Find where the given text appears and provide that cell's center as [X, Y] coordinate. 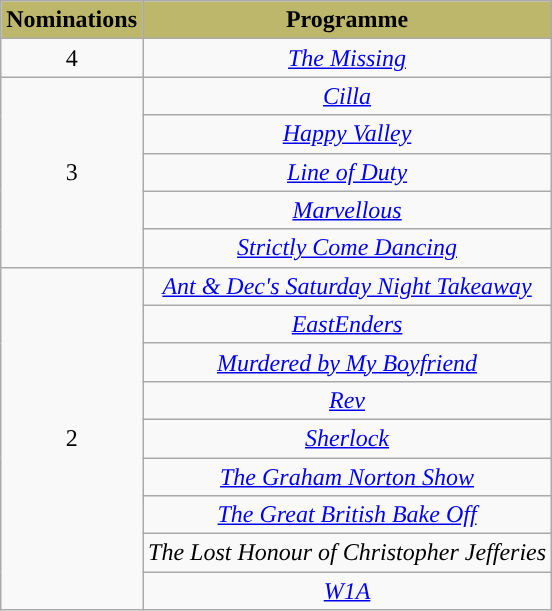
3 [72, 172]
The Great British Bake Off [346, 515]
Programme [346, 20]
Rev [346, 400]
2 [72, 438]
Murdered by My Boyfriend [346, 362]
Cilla [346, 96]
Line of Duty [346, 172]
4 [72, 58]
W1A [346, 591]
Marvellous [346, 210]
Ant & Dec's Saturday Night Takeaway [346, 286]
Sherlock [346, 438]
Nominations [72, 20]
The Graham Norton Show [346, 477]
Strictly Come Dancing [346, 248]
The Missing [346, 58]
The Lost Honour of Christopher Jefferies [346, 553]
EastEnders [346, 324]
Happy Valley [346, 134]
